Pinpoint the cell where the given text exists, returning its (x, y) midpoint coordinate. 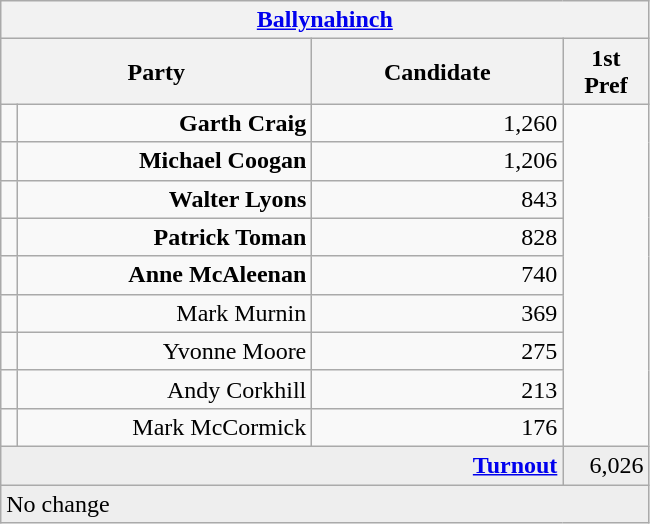
Ballynahinch (325, 20)
828 (438, 237)
Turnout (282, 465)
Mark Murnin (165, 313)
213 (438, 389)
Garth Craig (165, 123)
Candidate (438, 72)
Party (156, 72)
Michael Coogan (165, 161)
176 (438, 427)
Walter Lyons (165, 199)
1st Pref (606, 72)
Andy Corkhill (165, 389)
275 (438, 351)
6,026 (606, 465)
Patrick Toman (165, 237)
740 (438, 275)
Anne McAleenan (165, 275)
1,260 (438, 123)
Yvonne Moore (165, 351)
369 (438, 313)
843 (438, 199)
1,206 (438, 161)
Mark McCormick (165, 427)
No change (325, 503)
